Locate the cell with the specified text and output its [X, Y] center coordinate. 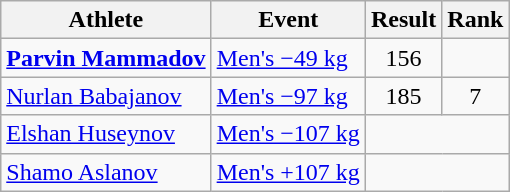
Nurlan Babajanov [106, 96]
Athlete [106, 20]
Men's +107 kg [288, 172]
Rank [476, 20]
Men's −97 kg [288, 96]
156 [403, 58]
Parvin Mammadov [106, 58]
Men's −49 kg [288, 58]
185 [403, 96]
7 [476, 96]
Result [403, 20]
Elshan Huseynov [106, 134]
Men's −107 kg [288, 134]
Event [288, 20]
Shamo Aslanov [106, 172]
